Scan for the cell matching the given text and deliver its [X, Y] coordinate at center. 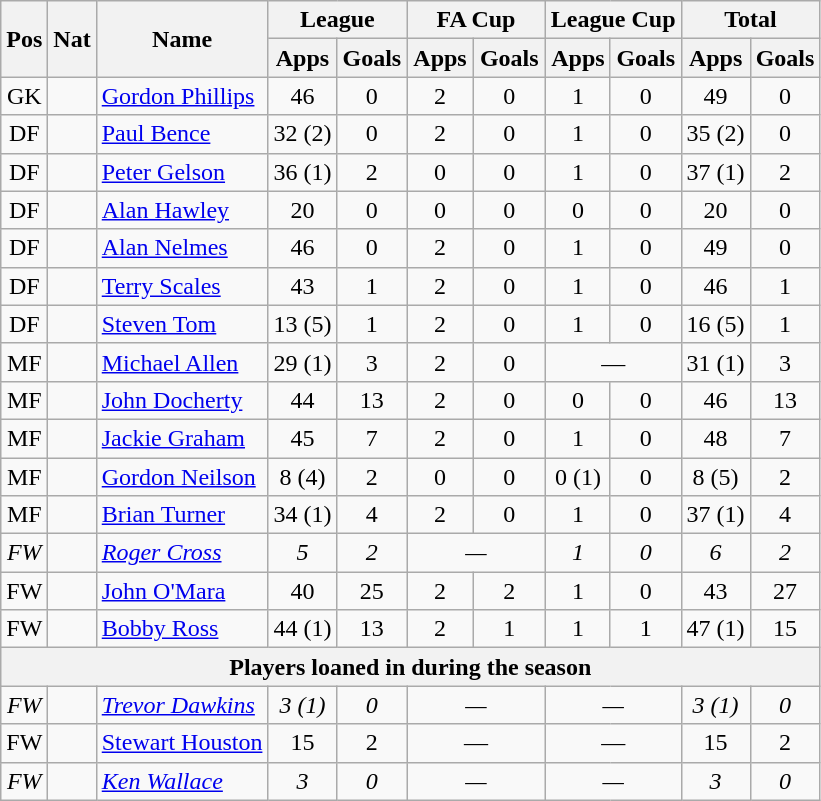
Stewart Houston [182, 743]
Terry Scales [182, 286]
Paul Bence [182, 134]
44 [302, 400]
27 [785, 591]
0 (1) [578, 477]
8 (5) [716, 477]
Players loaned in during the season [410, 667]
47 (1) [716, 629]
Gordon Phillips [182, 96]
Gordon Neilson [182, 477]
Jackie Graham [182, 438]
31 (1) [716, 362]
Alan Nelmes [182, 248]
5 [302, 553]
45 [302, 438]
25 [372, 591]
Nat [72, 39]
Bobby Ross [182, 629]
FA Cup [476, 20]
League Cup [613, 20]
Michael Allen [182, 362]
Steven Tom [182, 324]
John Docherty [182, 400]
Peter Gelson [182, 172]
36 (1) [302, 172]
48 [716, 438]
Brian Turner [182, 515]
Ken Wallace [182, 781]
40 [302, 591]
Trevor Dawkins [182, 705]
32 (2) [302, 134]
44 (1) [302, 629]
29 (1) [302, 362]
Roger Cross [182, 553]
GK [24, 96]
Alan Hawley [182, 210]
Name [182, 39]
34 (1) [302, 515]
Pos [24, 39]
John O'Mara [182, 591]
6 [716, 553]
Total [750, 20]
35 (2) [716, 134]
16 (5) [716, 324]
13 (5) [302, 324]
8 (4) [302, 477]
League [338, 20]
